Provide the (x, y) coordinate of the cell's center where the given text is located.  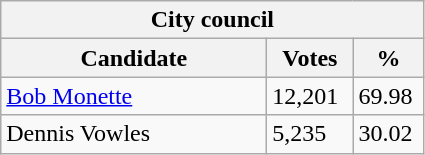
30.02 (388, 134)
Candidate (134, 58)
Bob Monette (134, 96)
City council (212, 20)
5,235 (310, 134)
Dennis Vowles (134, 134)
Votes (310, 58)
12,201 (310, 96)
% (388, 58)
69.98 (388, 96)
